Extract the [X, Y] coordinate from the center of the cell holding the provided text.  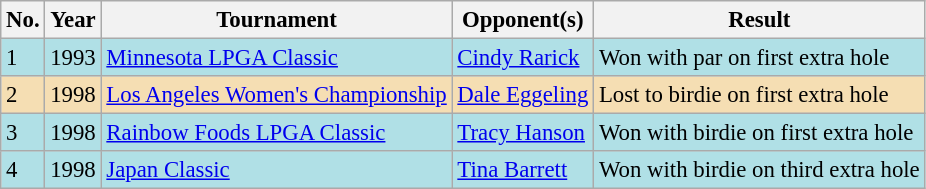
Japan Classic [276, 170]
Los Angeles Women's Championship [276, 95]
No. [23, 20]
Dale Eggeling [523, 95]
Won with birdie on third extra hole [760, 170]
Tournament [276, 20]
Rainbow Foods LPGA Classic [276, 133]
1993 [73, 58]
Result [760, 20]
3 [23, 133]
4 [23, 170]
Tina Barrett [523, 170]
2 [23, 95]
Won with par on first extra hole [760, 58]
Opponent(s) [523, 20]
Won with birdie on first extra hole [760, 133]
Lost to birdie on first extra hole [760, 95]
Cindy Rarick [523, 58]
Year [73, 20]
Minnesota LPGA Classic [276, 58]
Tracy Hanson [523, 133]
1 [23, 58]
